For the text-containing cell, return its midpoint in [X, Y] coordinate format. 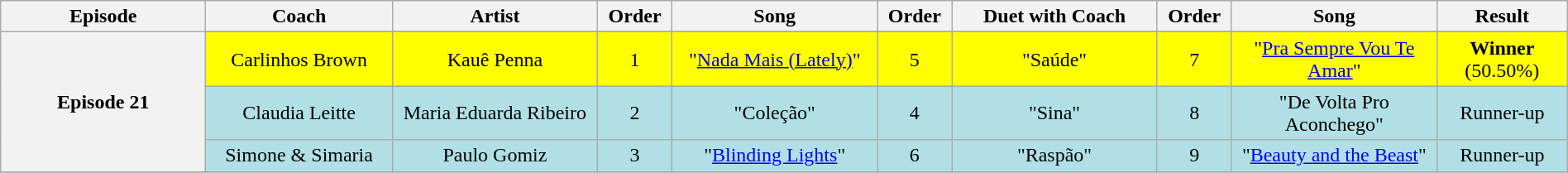
Maria Eduarda Ribeiro [495, 113]
5 [915, 60]
"De Volta Pro Aconchego" [1334, 113]
8 [1194, 113]
2 [634, 113]
"Nada Mais (Lately)" [775, 60]
4 [915, 113]
Episode [103, 17]
Duet with Coach [1054, 17]
Claudia Leitte [299, 113]
"Sina" [1054, 113]
Paulo Gomiz [495, 156]
Carlinhos Brown [299, 60]
"Blinding Lights" [775, 156]
Winner(50.50%) [1502, 60]
Kauê Penna [495, 60]
"Beauty and the Beast" [1334, 156]
6 [915, 156]
"Raspão" [1054, 156]
"Saúde" [1054, 60]
Artist [495, 17]
Simone & Simaria [299, 156]
7 [1194, 60]
Result [1502, 17]
Episode 21 [103, 102]
3 [634, 156]
"Coleção" [775, 113]
1 [634, 60]
"Pra Sempre Vou Te Amar" [1334, 60]
Coach [299, 17]
9 [1194, 156]
